Scan for the cell matching the given text and deliver its [X, Y] coordinate at center. 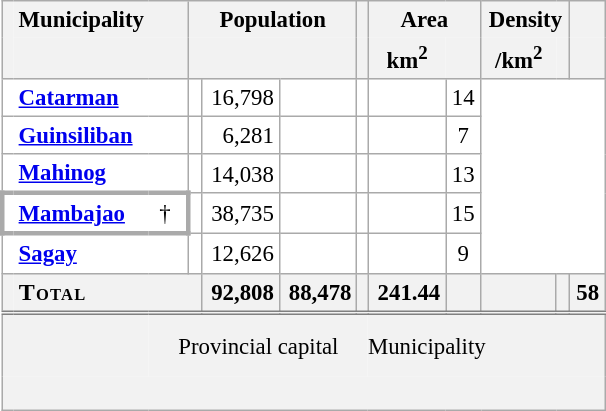
Guinsiliban [102, 136]
88,478 [318, 293]
38,735 [241, 214]
92,808 [241, 293]
14,038 [241, 174]
Catarman [102, 98]
Density [526, 20]
241.44 [407, 293]
Population [273, 20]
6,281 [241, 136]
Provincial capital [258, 345]
58 [588, 293]
Mambajao [82, 214]
Area [424, 20]
Sagay [102, 254]
Mahinog [102, 174]
12,626 [241, 254]
Total [108, 293]
13 [464, 174]
km2 [407, 58]
16,798 [241, 98]
7 [464, 136]
15 [464, 214]
14 [464, 98]
/km2 [518, 58]
9 [464, 254]
† [169, 214]
